Determine the [x, y] coordinate at the center of the cell enclosing the given text.  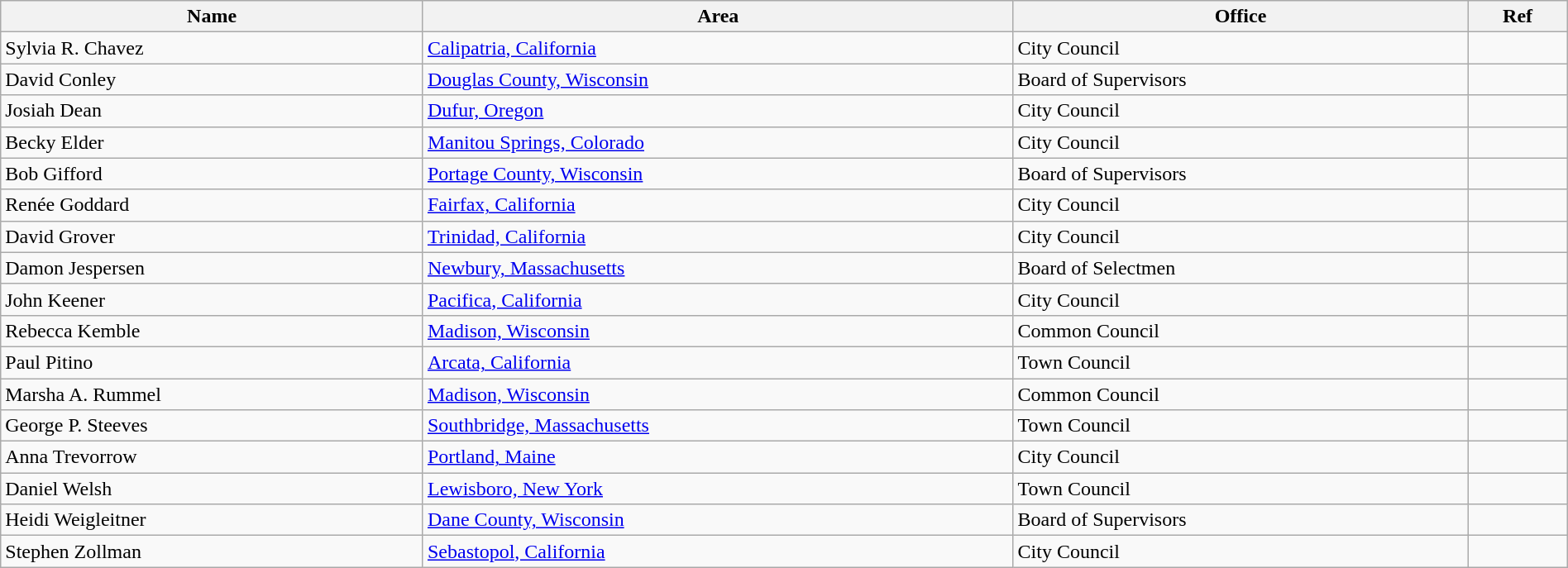
Board of Selectmen [1241, 268]
Anna Trevorrow [212, 457]
Pacifica, California [718, 299]
Fairfax, California [718, 205]
Portage County, Wisconsin [718, 174]
John Keener [212, 299]
Portland, Maine [718, 457]
Newbury, Massachusetts [718, 268]
Sylvia R. Chavez [212, 48]
Daniel Welsh [212, 489]
David Conley [212, 79]
Heidi Weigleitner [212, 520]
Dane County, Wisconsin [718, 520]
Renée Goddard [212, 205]
Name [212, 17]
George P. Steeves [212, 426]
Stephen Zollman [212, 551]
Lewisboro, New York [718, 489]
Marsha A. Rummel [212, 394]
Paul Pitino [212, 362]
Manitou Springs, Colorado [718, 142]
Southbridge, Massachusetts [718, 426]
Trinidad, California [718, 236]
Josiah Dean [212, 111]
Douglas County, Wisconsin [718, 79]
Dufur, Oregon [718, 111]
Becky Elder [212, 142]
Bob Gifford [212, 174]
Arcata, California [718, 362]
Damon Jespersen [212, 268]
Rebecca Kemble [212, 331]
Office [1241, 17]
Ref [1518, 17]
Calipatria, California [718, 48]
Area [718, 17]
David Grover [212, 236]
Sebastopol, California [718, 551]
